Output the [X, Y] coordinate of the center of the cell containing the given text.  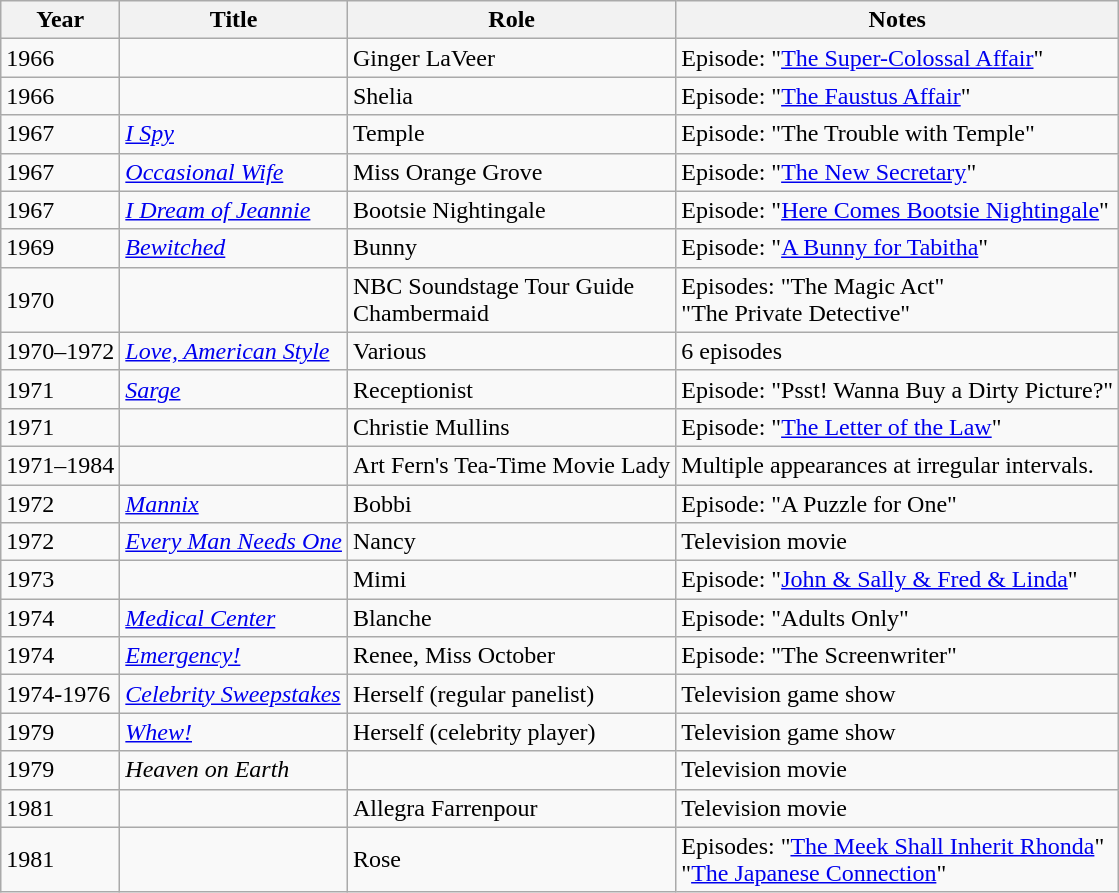
Whew! [234, 732]
Bootsie Nightingale [511, 210]
Christie Mullins [511, 427]
Multiple appearances at irregular intervals. [898, 465]
1973 [60, 580]
Art Fern's Tea-Time Movie Lady [511, 465]
Sarge [234, 389]
Miss Orange Grove [511, 172]
Episode: "John & Sally & Fred & Linda" [898, 580]
Episode: "Adults Only" [898, 618]
Various [511, 351]
Mannix [234, 503]
Ginger LaVeer [511, 58]
Herself (regular panelist) [511, 694]
Allegra Farrenpour [511, 808]
Episode: "The Faustus Affair" [898, 96]
Every Man Needs One [234, 542]
Title [234, 20]
Episode: "The New Secretary" [898, 172]
Bunny [511, 248]
Blanche [511, 618]
Episode: "The Super-Colossal Affair" [898, 58]
1970 [60, 300]
Episode: "A Puzzle for One" [898, 503]
NBC Soundstage Tour GuideChambermaid [511, 300]
I Spy [234, 134]
Temple [511, 134]
1971–1984 [60, 465]
Medical Center [234, 618]
Episode: "The Letter of the Law" [898, 427]
Notes [898, 20]
Bobbi [511, 503]
Episode: "The Screenwriter" [898, 656]
Year [60, 20]
1970–1972 [60, 351]
1974-1976 [60, 694]
Love, American Style [234, 351]
Shelia [511, 96]
Rose [511, 860]
Herself (celebrity player) [511, 732]
Nancy [511, 542]
I Dream of Jeannie [234, 210]
Episodes: "The Meek Shall Inherit Rhonda""The Japanese Connection" [898, 860]
Mimi [511, 580]
Receptionist [511, 389]
Heaven on Earth [234, 770]
Episode: "Here Comes Bootsie Nightingale" [898, 210]
Episode: "The Trouble with Temple" [898, 134]
1969 [60, 248]
Role [511, 20]
Episode: "A Bunny for Tabitha" [898, 248]
Celebrity Sweepstakes [234, 694]
Occasional Wife [234, 172]
6 episodes [898, 351]
Episodes: "The Magic Act""The Private Detective" [898, 300]
Episode: "Psst! Wanna Buy a Dirty Picture?" [898, 389]
Bewitched [234, 248]
Renee, Miss October [511, 656]
Emergency! [234, 656]
